Detect which cell encompasses the target text, then output its [X, Y] center coordinate. 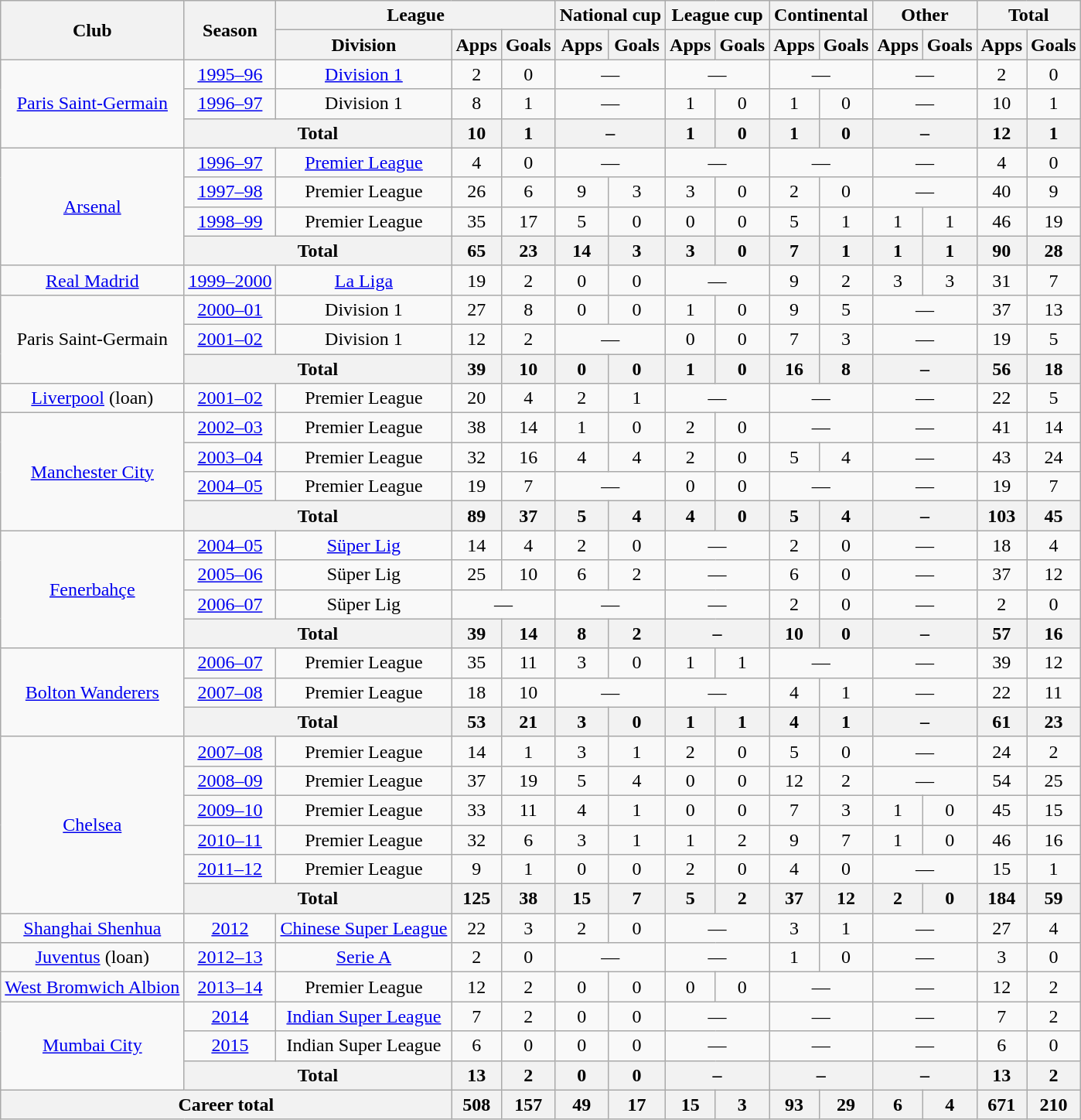
2011–12 [230, 869]
184 [1001, 899]
Fenerbahçe [93, 589]
89 [476, 516]
Career total [226, 1105]
2003–04 [230, 457]
Season [230, 30]
National cup [610, 15]
Other [925, 15]
20 [476, 398]
90 [1001, 251]
2010–11 [230, 839]
Chelsea [93, 825]
1997–98 [230, 192]
2013–14 [230, 987]
Mumbai City [93, 1046]
Manchester City [93, 472]
43 [1001, 457]
2008–09 [230, 780]
1998–99 [230, 221]
21 [528, 722]
Arsenal [93, 207]
53 [476, 722]
1995–96 [230, 74]
125 [476, 899]
2014 [230, 1016]
Division [363, 45]
103 [1001, 516]
33 [476, 810]
2012 [230, 928]
2015 [230, 1046]
West Bromwich Albion [93, 987]
La Liga [363, 280]
65 [476, 251]
61 [1001, 722]
Bolton Wanderers [93, 692]
Juventus (loan) [93, 958]
56 [1001, 369]
League [416, 15]
157 [528, 1105]
Serie A [363, 958]
Club [93, 30]
671 [1001, 1105]
Shanghai Shenhua [93, 928]
2009–10 [230, 810]
Chinese Super League [363, 928]
2005–06 [230, 575]
League cup [718, 15]
57 [1001, 633]
508 [476, 1105]
28 [1054, 251]
Liverpool (loan) [93, 398]
93 [794, 1105]
2012–13 [230, 958]
2000–01 [230, 309]
31 [1001, 280]
41 [1001, 428]
29 [846, 1105]
210 [1054, 1105]
59 [1054, 899]
26 [476, 192]
Continental [821, 15]
54 [1001, 780]
40 [1001, 192]
2002–03 [230, 428]
1999–2000 [230, 280]
Real Madrid [93, 280]
49 [581, 1105]
